Provide the [X, Y] coordinate of the cell's center where the given text is located.  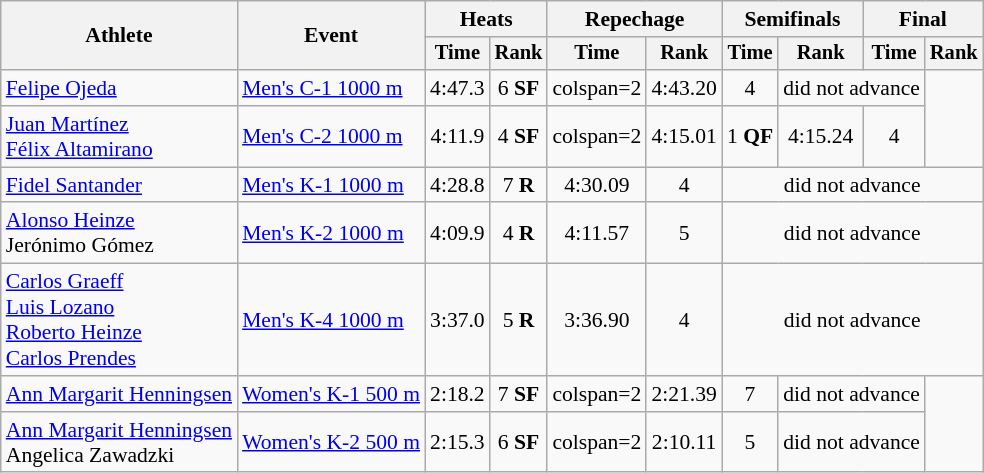
Men's C-2 1000 m [331, 136]
Felipe Ojeda [119, 88]
2:18.2 [458, 394]
Carlos GraeffLuis LozanoRoberto HeinzeCarlos Prendes [119, 320]
3:37.0 [458, 320]
Athlete [119, 36]
Event [331, 36]
4:09.9 [458, 234]
Alonso HeinzeJerónimo Gómez [119, 234]
Repechage [634, 19]
4:30.09 [596, 185]
Women's K-2 500 m [331, 442]
Juan MartínezFélix Altamirano [119, 136]
7 [750, 394]
4:11.9 [458, 136]
2:15.3 [458, 442]
Heats [486, 19]
2:10.11 [684, 442]
4:15.24 [820, 136]
1 QF [750, 136]
3:36.90 [596, 320]
4:43.20 [684, 88]
Final [922, 19]
7 R [519, 185]
Fidel Santander [119, 185]
4:28.8 [458, 185]
4 SF [519, 136]
7 SF [519, 394]
4:15.01 [684, 136]
Ann Margarit HenningsenAngelica Zawadzki [119, 442]
Men's C-1 1000 m [331, 88]
4 R [519, 234]
Men's K-4 1000 m [331, 320]
Men's K-1 1000 m [331, 185]
4:11.57 [596, 234]
4:47.3 [458, 88]
Men's K-2 1000 m [331, 234]
Women's K-1 500 m [331, 394]
2:21.39 [684, 394]
Semifinals [792, 19]
Ann Margarit Henningsen [119, 394]
5 R [519, 320]
